Detect which cell encompasses the target text, then output its [X, Y] center coordinate. 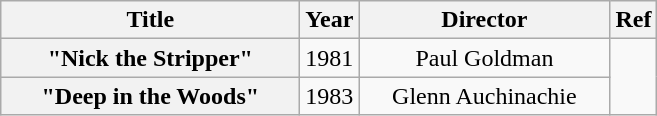
1983 [330, 96]
Ref [634, 20]
1981 [330, 58]
"Nick the Stripper" [150, 58]
Director [484, 20]
Title [150, 20]
"Deep in the Woods" [150, 96]
Year [330, 20]
Glenn Auchinachie [484, 96]
Paul Goldman [484, 58]
